Find where the given text appears and provide that cell's center as [X, Y] coordinate. 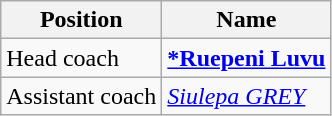
Name [246, 20]
Head coach [82, 58]
Position [82, 20]
Assistant coach [82, 96]
Siulepa GREY [246, 96]
*Ruepeni Luvu [246, 58]
